Scan for the cell matching the given text and deliver its [X, Y] coordinate at center. 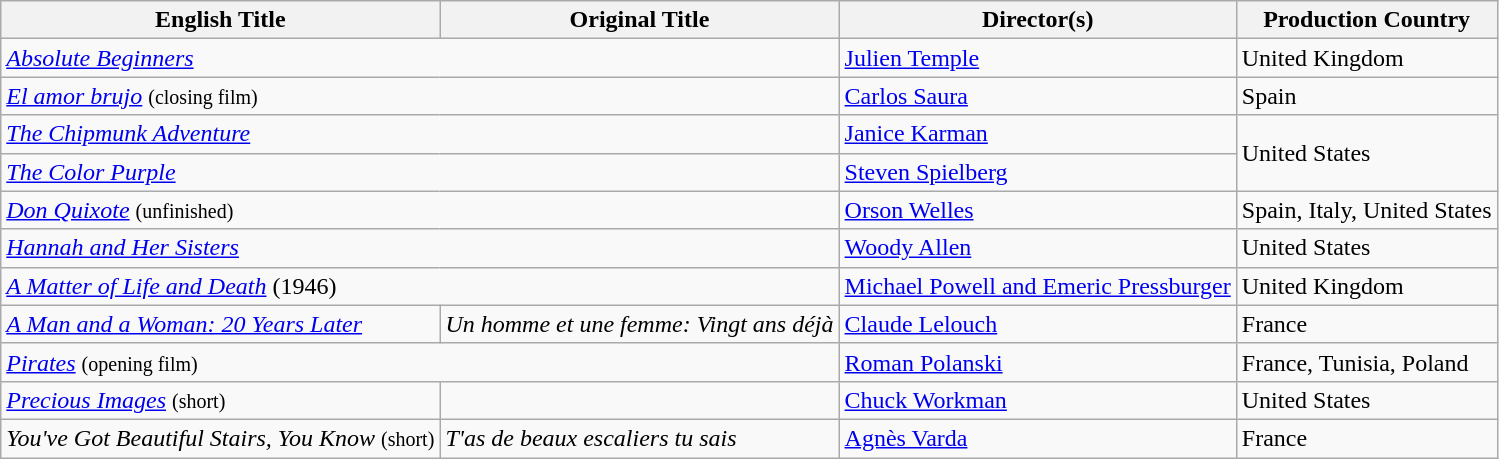
The Chipmunk Adventure [420, 134]
Agnès Varda [1038, 438]
Chuck Workman [1038, 400]
Carlos Saura [1038, 96]
A Man and a Woman: 20 Years Later [220, 324]
France, Tunisia, Poland [1366, 362]
Roman Polanski [1038, 362]
Don Quixote (unfinished) [420, 210]
Hannah and Her Sisters [420, 248]
T'as de beaux escaliers tu sais [640, 438]
Absolute Beginners [420, 58]
Precious Images (short) [220, 400]
Spain, Italy, United States [1366, 210]
El amor brujo (closing film) [420, 96]
Orson Welles [1038, 210]
Pirates (opening film) [420, 362]
Michael Powell and Emeric Pressburger [1038, 286]
Spain [1366, 96]
Production Country [1366, 20]
Director(s) [1038, 20]
Woody Allen [1038, 248]
Julien Temple [1038, 58]
English Title [220, 20]
Janice Karman [1038, 134]
Original Title [640, 20]
Un homme et une femme: Vingt ans déjà [640, 324]
Steven Spielberg [1038, 172]
Claude Lelouch [1038, 324]
A Matter of Life and Death (1946) [420, 286]
The Color Purple [420, 172]
You've Got Beautiful Stairs, You Know (short) [220, 438]
